Capture the cell that displays the provided text and extract its (x, y) central coordinate. 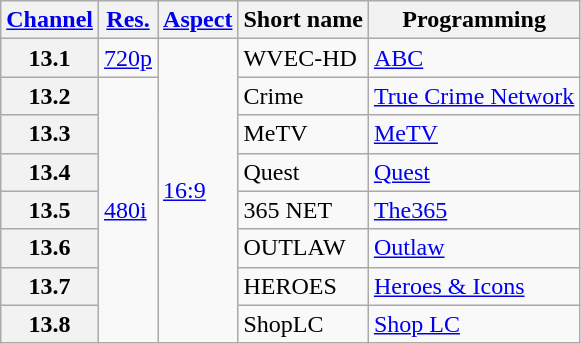
720p (128, 58)
Channel (50, 20)
Shop LC (474, 324)
ABC (474, 58)
Heroes & Icons (474, 286)
13.3 (50, 134)
13.6 (50, 248)
480i (128, 210)
Programming (474, 20)
True Crime Network (474, 96)
Short name (303, 20)
Aspect (198, 20)
ShopLC (303, 324)
13.4 (50, 172)
WVEC-HD (303, 58)
16:9 (198, 191)
13.8 (50, 324)
The365 (474, 210)
HEROES (303, 286)
13.2 (50, 96)
365 NET (303, 210)
13.1 (50, 58)
Res. (128, 20)
OUTLAW (303, 248)
Outlaw (474, 248)
13.5 (50, 210)
Crime (303, 96)
13.7 (50, 286)
